Detect which cell encompasses the target text, then output its [x, y] center coordinate. 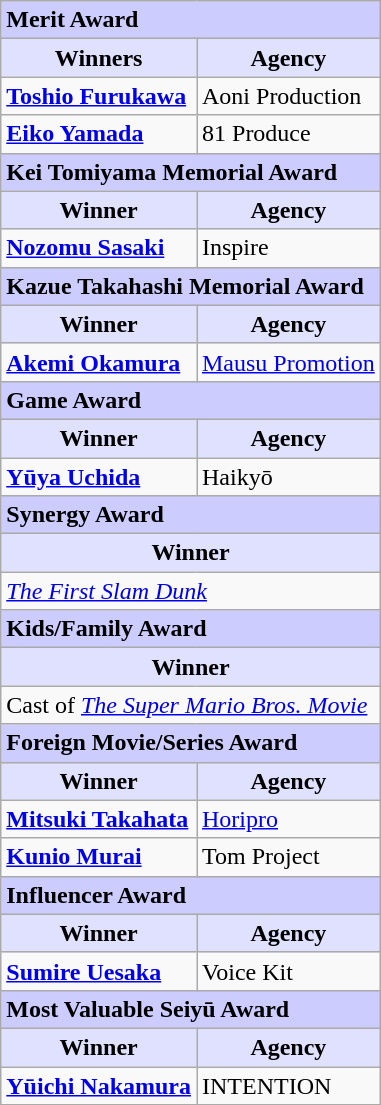
Horipro [288, 819]
Sumire Uesaka [99, 971]
Mitsuki Takahata [99, 819]
81 Produce [288, 134]
Influencer Award [191, 895]
Kids/Family Award [191, 629]
Tom Project [288, 857]
Yūya Uchida [99, 477]
INTENTION [288, 1085]
Kazue Takahashi Memorial Award [191, 286]
Inspire [288, 248]
Kei Tomiyama Memorial Award [191, 172]
Voice Kit [288, 971]
Merit Award [191, 20]
Yūichi Nakamura [99, 1085]
Nozomu Sasaki [99, 248]
Toshio Furukawa [99, 96]
Eiko Yamada [99, 134]
Cast of The Super Mario Bros. Movie [191, 705]
Winners [99, 58]
Foreign Movie/Series Award [191, 743]
Game Award [191, 400]
Aoni Production [288, 96]
Haikyō [288, 477]
Synergy Award [191, 515]
Akemi Okamura [99, 362]
Most Valuable Seiyū Award [191, 1009]
The First Slam Dunk [191, 591]
Kunio Murai [99, 857]
Mausu Promotion [288, 362]
